Extract the [x, y] coordinate from the center of the cell holding the provided text.  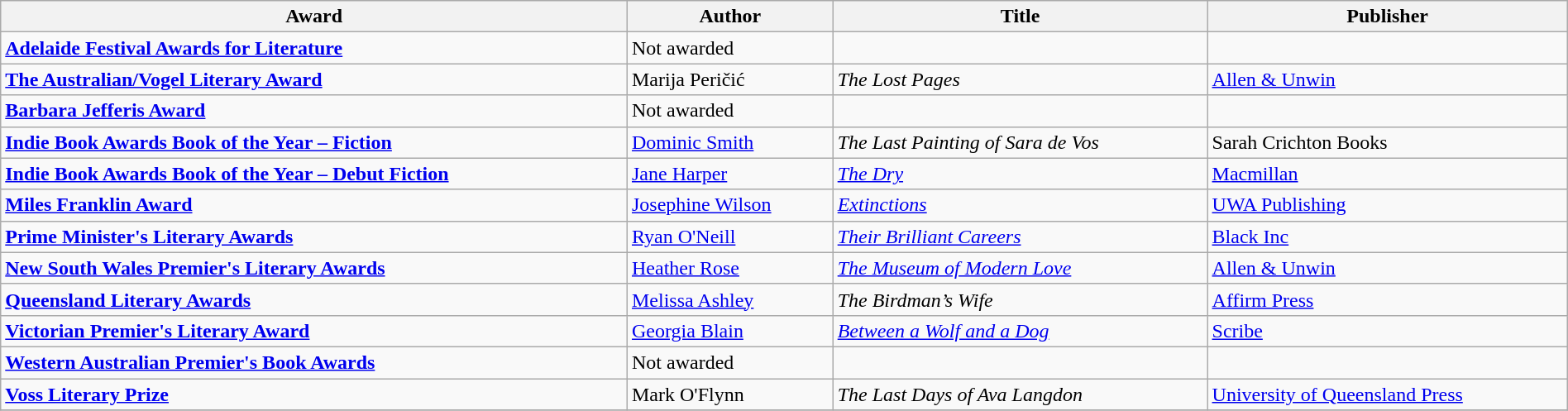
Indie Book Awards Book of the Year – Fiction [314, 142]
Ryan O'Neill [729, 237]
Author [729, 17]
Publisher [1388, 17]
Miles Franklin Award [314, 205]
The Last Painting of Sara de Vos [1021, 142]
Voss Literary Prize [314, 394]
Sarah Crichton Books [1388, 142]
Barbara Jefferis Award [314, 111]
Heather Rose [729, 268]
Indie Book Awards Book of the Year – Debut Fiction [314, 174]
Between a Wolf and a Dog [1021, 331]
Josephine Wilson [729, 205]
Prime Minister's Literary Awards [314, 237]
Western Australian Premier's Book Awards [314, 362]
The Last Days of Ava Langdon [1021, 394]
The Lost Pages [1021, 79]
Black Inc [1388, 237]
Macmillan [1388, 174]
UWA Publishing [1388, 205]
Award [314, 17]
New South Wales Premier's Literary Awards [314, 268]
Adelaide Festival Awards for Literature [314, 48]
The Dry [1021, 174]
Their Brilliant Careers [1021, 237]
Mark O'Flynn [729, 394]
The Museum of Modern Love [1021, 268]
Extinctions [1021, 205]
The Birdman’s Wife [1021, 299]
Melissa Ashley [729, 299]
Marija Peričić [729, 79]
Dominic Smith [729, 142]
Scribe [1388, 331]
Jane Harper [729, 174]
Title [1021, 17]
The Australian/Vogel Literary Award [314, 79]
Queensland Literary Awards [314, 299]
University of Queensland Press [1388, 394]
Georgia Blain [729, 331]
Victorian Premier's Literary Award [314, 331]
Affirm Press [1388, 299]
